Identify which cell holds the provided text, then report its [X, Y] central coordinate. 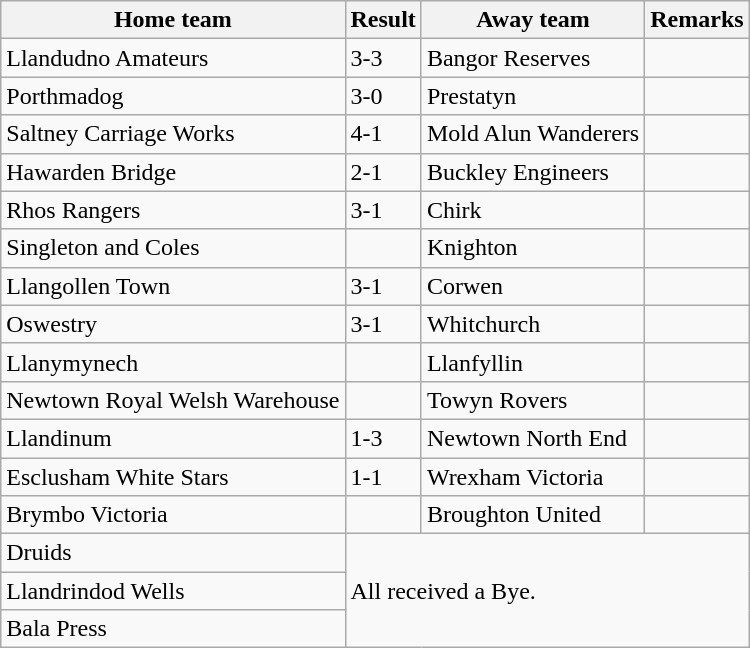
Saltney Carriage Works [173, 134]
Newtown North End [532, 438]
Llanfyllin [532, 362]
Away team [532, 20]
4-1 [383, 134]
Result [383, 20]
Esclusham White Stars [173, 477]
Rhos Rangers [173, 210]
Knighton [532, 248]
Whitchurch [532, 324]
Oswestry [173, 324]
Newtown Royal Welsh Warehouse [173, 400]
Wrexham Victoria [532, 477]
Buckley Engineers [532, 172]
Singleton and Coles [173, 248]
Llanymynech [173, 362]
Corwen [532, 286]
Remarks [697, 20]
3-3 [383, 58]
Mold Alun Wanderers [532, 134]
Llandrindod Wells [173, 591]
Llangollen Town [173, 286]
Home team [173, 20]
All received a Bye. [547, 591]
Chirk [532, 210]
1-1 [383, 477]
Druids [173, 553]
Brymbo Victoria [173, 515]
1-3 [383, 438]
Hawarden Bridge [173, 172]
Llandudno Amateurs [173, 58]
Towyn Rovers [532, 400]
3-0 [383, 96]
Bangor Reserves [532, 58]
2-1 [383, 172]
Porthmadog [173, 96]
Bala Press [173, 629]
Prestatyn [532, 96]
Llandinum [173, 438]
Broughton United [532, 515]
